Determine the (x, y) coordinate at the center of the cell enclosing the given text.  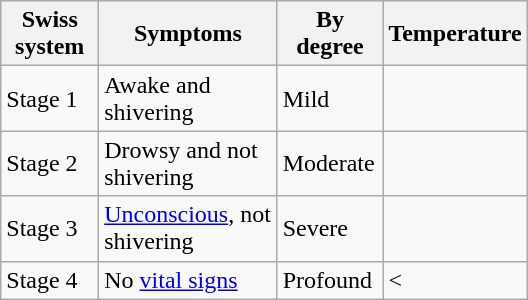
Moderate (330, 164)
Stage 4 (50, 280)
Stage 2 (50, 164)
Stage 3 (50, 228)
Swiss system (50, 34)
Awake and shivering (188, 98)
Unconscious, not shivering (188, 228)
Symptoms (188, 34)
< (455, 280)
Stage 1 (50, 98)
Profound (330, 280)
By degree (330, 34)
No vital signs (188, 280)
Severe (330, 228)
Drowsy and not shivering (188, 164)
Mild (330, 98)
Temperature (455, 34)
